Return (X, Y) of the center of cell containing provided text 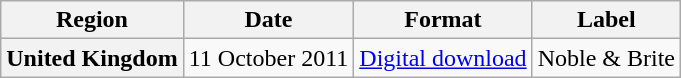
Region (92, 20)
11 October 2011 (268, 58)
Date (268, 20)
United Kingdom (92, 58)
Label (606, 20)
Format (443, 20)
Digital download (443, 58)
Noble & Brite (606, 58)
